From the cell containing the given text, extract its center point as [x, y] coordinate. 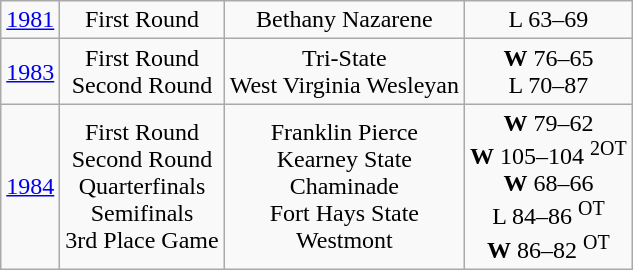
1981 [30, 20]
First RoundSecond Round [142, 72]
Bethany Nazarene [344, 20]
L 63–69 [549, 20]
First Round [142, 20]
1984 [30, 187]
First RoundSecond RoundQuarterfinalsSemifinals3rd Place Game [142, 187]
W 76–65L 70–87 [549, 72]
1983 [30, 72]
W 79–62W 105–104 2OTW 68–66L 84–86 OTW 86–82 OT [549, 187]
Franklin PierceKearney StateChaminadeFort Hays StateWestmont [344, 187]
Tri-StateWest Virginia Wesleyan [344, 72]
